Determine the [x, y] coordinate at the center of the cell enclosing the given text.  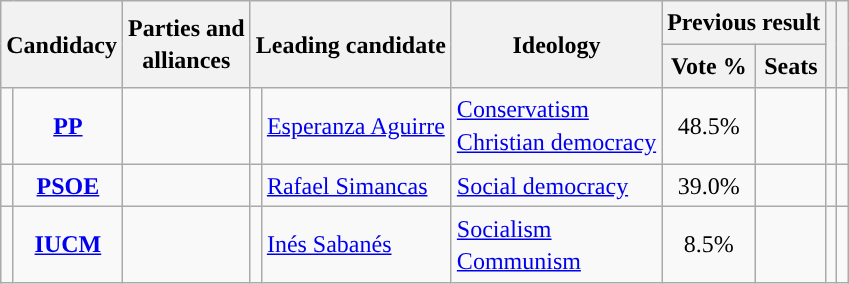
Inés Sabanés [356, 245]
ConservatismChristian democracy [556, 126]
Ideology [556, 44]
Social democracy [556, 186]
Vote % [709, 66]
Previous result [744, 22]
SocialismCommunism [556, 245]
39.0% [709, 186]
PP [68, 126]
8.5% [709, 245]
Esperanza Aguirre [356, 126]
IUCM [68, 245]
48.5% [709, 126]
Seats [791, 66]
Rafael Simancas [356, 186]
Candidacy [62, 44]
PSOE [68, 186]
Parties andalliances [187, 44]
Leading candidate [350, 44]
